Return (X, Y) of the center of cell containing provided text 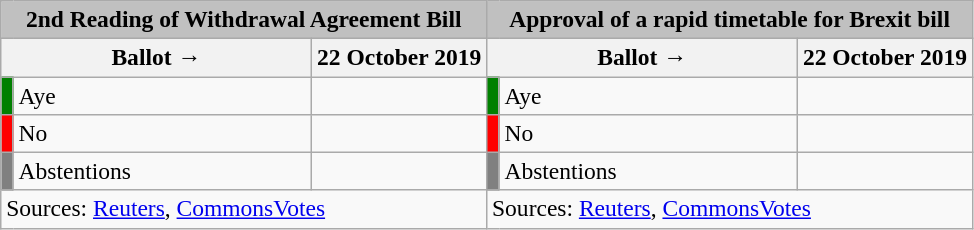
Approval of a rapid timetable for Brexit bill (730, 19)
2nd Reading of Withdrawal Agreement Bill (244, 19)
